Pinpoint the cell where the given text exists, returning its (X, Y) midpoint coordinate. 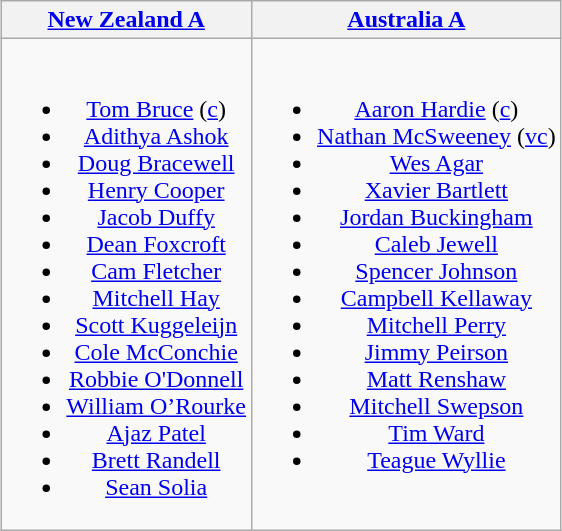
Australia A (407, 20)
New Zealand A (126, 20)
